Capture the cell that displays the provided text and extract its (X, Y) central coordinate. 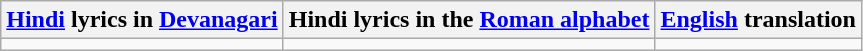
English translation (758, 20)
Hindi lyrics in the Roman alphabet (469, 20)
Hindi lyrics in Devanagari (142, 20)
